Determine the [X, Y] coordinate at the center of the cell enclosing the given text.  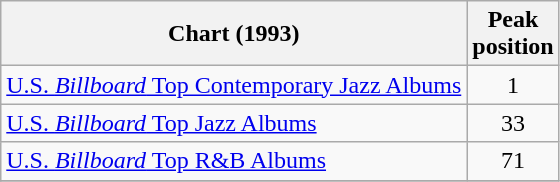
33 [513, 123]
Peakposition [513, 34]
71 [513, 161]
1 [513, 85]
U.S. Billboard Top R&B Albums [234, 161]
U.S. Billboard Top Contemporary Jazz Albums [234, 85]
Chart (1993) [234, 34]
U.S. Billboard Top Jazz Albums [234, 123]
